For the text-containing cell, return its midpoint in (X, Y) coordinate format. 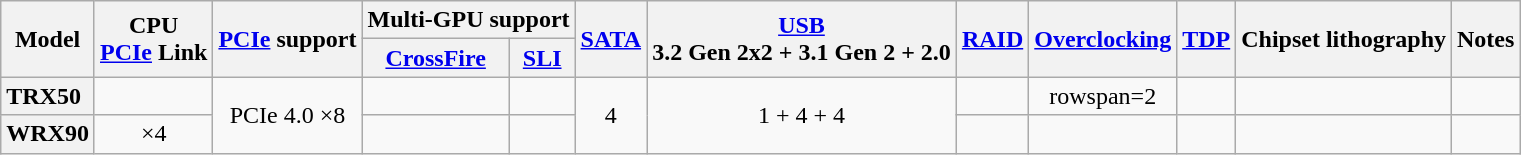
4 (611, 115)
Chipset lithography (1344, 39)
SATA (611, 39)
Model (48, 39)
×4 (153, 134)
TRX50 (48, 96)
Overclocking (1103, 39)
SLI (542, 58)
rowspan=2 (1103, 96)
PCIe 4.0 ×8 (288, 115)
Multi-GPU support (468, 20)
Notes (1486, 39)
1 + 4 + 4 (802, 115)
WRX90 (48, 134)
CrossFire (436, 58)
USB3.2 Gen 2x2 + 3.1 Gen 2 + 2.0 (802, 39)
RAID (992, 39)
CPUPCIe Link (153, 39)
TDP (1206, 39)
PCIe support (288, 39)
